Capture the cell that displays the provided text and extract its [X, Y] central coordinate. 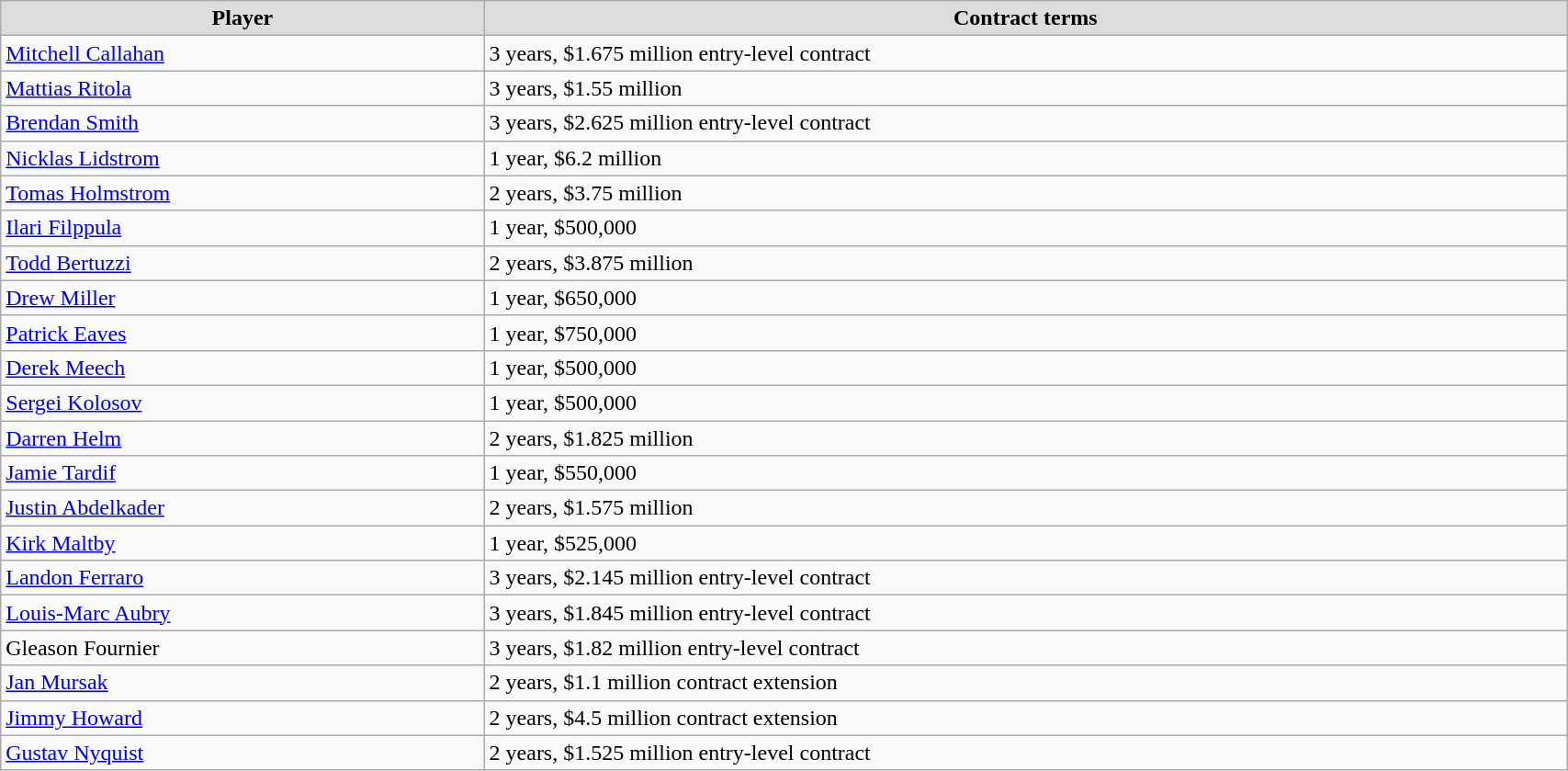
2 years, $1.525 million entry-level contract [1025, 753]
Louis-Marc Aubry [243, 613]
3 years, $1.845 million entry-level contract [1025, 613]
Mattias Ritola [243, 88]
3 years, $2.625 million entry-level contract [1025, 123]
Derek Meech [243, 368]
2 years, $3.875 million [1025, 263]
Ilari Filppula [243, 228]
Patrick Eaves [243, 333]
Todd Bertuzzi [243, 263]
Landon Ferraro [243, 578]
Gustav Nyquist [243, 753]
Darren Helm [243, 438]
Drew Miller [243, 298]
2 years, $1.1 million contract extension [1025, 683]
3 years, $1.675 million entry-level contract [1025, 53]
Gleason Fournier [243, 648]
2 years, $1.575 million [1025, 508]
Sergei Kolosov [243, 403]
3 years, $1.55 million [1025, 88]
Jan Mursak [243, 683]
Kirk Maltby [243, 543]
Contract terms [1025, 18]
Brendan Smith [243, 123]
1 year, $650,000 [1025, 298]
3 years, $2.145 million entry-level contract [1025, 578]
1 year, $750,000 [1025, 333]
Tomas Holmstrom [243, 193]
1 year, $550,000 [1025, 473]
Nicklas Lidstrom [243, 158]
Justin Abdelkader [243, 508]
2 years, $4.5 million contract extension [1025, 718]
Mitchell Callahan [243, 53]
2 years, $1.825 million [1025, 438]
Jamie Tardif [243, 473]
Jimmy Howard [243, 718]
1 year, $6.2 million [1025, 158]
1 year, $525,000 [1025, 543]
2 years, $3.75 million [1025, 193]
3 years, $1.82 million entry-level contract [1025, 648]
Player [243, 18]
